Scan for the cell matching the given text and deliver its (X, Y) coordinate at center. 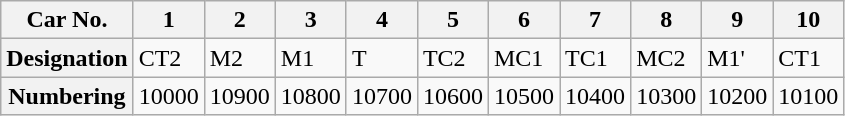
6 (524, 20)
TC1 (596, 58)
Numbering (67, 96)
10000 (168, 96)
10700 (382, 96)
10300 (666, 96)
Designation (67, 58)
M1' (738, 58)
10900 (240, 96)
10500 (524, 96)
M1 (310, 58)
2 (240, 20)
8 (666, 20)
4 (382, 20)
10100 (808, 96)
MC1 (524, 58)
10200 (738, 96)
9 (738, 20)
10800 (310, 96)
Car No. (67, 20)
3 (310, 20)
7 (596, 20)
10 (808, 20)
5 (452, 20)
M2 (240, 58)
TC2 (452, 58)
10400 (596, 96)
1 (168, 20)
T (382, 58)
MC2 (666, 58)
CT2 (168, 58)
CT1 (808, 58)
10600 (452, 96)
